Capture the cell that displays the provided text and extract its [X, Y] central coordinate. 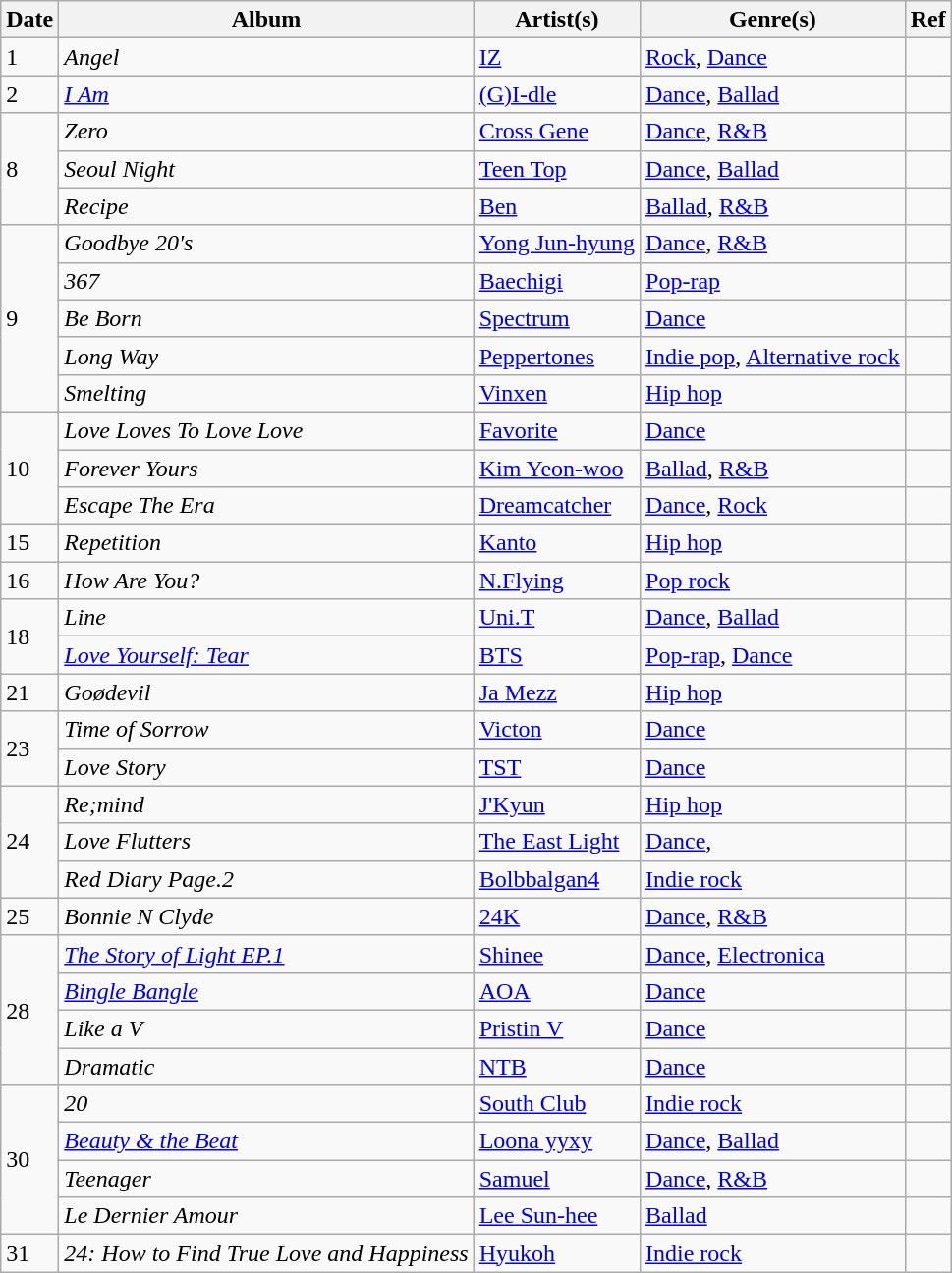
I Am [266, 94]
15 [29, 543]
Time of Sorrow [266, 730]
Hyukoh [556, 1253]
9 [29, 318]
1 [29, 57]
Love Loves To Love Love [266, 430]
Repetition [266, 543]
24: How to Find True Love and Happiness [266, 1253]
Ref [927, 20]
Angel [266, 57]
Seoul Night [266, 169]
2 [29, 94]
28 [29, 1010]
Genre(s) [773, 20]
31 [29, 1253]
Pop-rap [773, 281]
BTS [556, 655]
25 [29, 916]
IZ [556, 57]
The East Light [556, 842]
Goødevil [266, 692]
Dance, [773, 842]
Album [266, 20]
Peppertones [556, 356]
Spectrum [556, 318]
Like a V [266, 1028]
Zero [266, 132]
South Club [556, 1104]
Pop rock [773, 581]
Le Dernier Amour [266, 1216]
Red Diary Page.2 [266, 879]
Beauty & the Beat [266, 1141]
Date [29, 20]
Dramatic [266, 1066]
Yong Jun-hyung [556, 244]
Teenager [266, 1179]
Samuel [556, 1179]
Ballad [773, 1216]
NTB [556, 1066]
Kim Yeon-woo [556, 469]
Dance, Electronica [773, 954]
AOA [556, 991]
Dance, Rock [773, 506]
Artist(s) [556, 20]
Dreamcatcher [556, 506]
J'Kyun [556, 804]
Vinxen [556, 393]
8 [29, 169]
Pop-rap, Dance [773, 655]
(G)I-dle [556, 94]
Bolbbalgan4 [556, 879]
Love Yourself: Tear [266, 655]
23 [29, 748]
Indie pop, Alternative rock [773, 356]
N.Flying [556, 581]
Teen Top [556, 169]
Love Story [266, 767]
367 [266, 281]
Recipe [266, 206]
Rock, Dance [773, 57]
Ben [556, 206]
Goodbye 20's [266, 244]
Ja Mezz [556, 692]
Pristin V [556, 1028]
The Story of Light EP.1 [266, 954]
Favorite [556, 430]
10 [29, 468]
Uni.T [556, 618]
Forever Yours [266, 469]
24 [29, 842]
Smelting [266, 393]
Baechigi [556, 281]
Shinee [556, 954]
Bonnie N Clyde [266, 916]
21 [29, 692]
Long Way [266, 356]
Cross Gene [556, 132]
How Are You? [266, 581]
24K [556, 916]
TST [556, 767]
Line [266, 618]
Victon [556, 730]
Loona yyxy [556, 1141]
16 [29, 581]
Re;mind [266, 804]
18 [29, 636]
Bingle Bangle [266, 991]
Be Born [266, 318]
Lee Sun-hee [556, 1216]
Kanto [556, 543]
20 [266, 1104]
Escape The Era [266, 506]
30 [29, 1160]
Love Flutters [266, 842]
